Capture the cell that displays the provided text and extract its [X, Y] central coordinate. 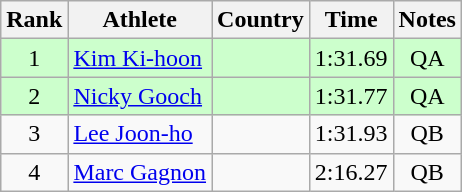
4 [34, 172]
1:31.77 [351, 96]
1 [34, 58]
Nicky Gooch [140, 96]
Country [261, 20]
Marc Gagnon [140, 172]
Rank [34, 20]
Athlete [140, 20]
1:31.69 [351, 58]
Lee Joon-ho [140, 134]
3 [34, 134]
Notes [427, 20]
Kim Ki-hoon [140, 58]
2:16.27 [351, 172]
2 [34, 96]
Time [351, 20]
1:31.93 [351, 134]
